Pinpoint the cell where the given text exists, returning its [x, y] midpoint coordinate. 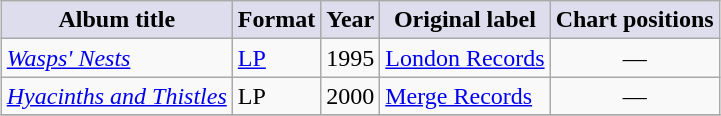
Album title [116, 20]
1995 [350, 58]
Original label [465, 20]
London Records [465, 58]
Format [276, 20]
Hyacinths and Thistles [116, 96]
Wasps' Nests [116, 58]
Chart positions [634, 20]
Year [350, 20]
Merge Records [465, 96]
2000 [350, 96]
